From the cell containing the given text, extract its center point as [X, Y] coordinate. 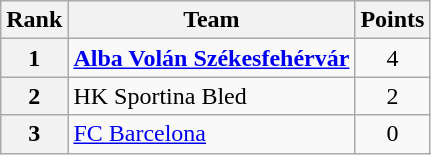
HK Sportina Bled [212, 96]
0 [392, 134]
Rank [34, 20]
4 [392, 58]
3 [34, 134]
FC Barcelona [212, 134]
Team [212, 20]
1 [34, 58]
Points [392, 20]
Alba Volán Székesfehérvár [212, 58]
